Extract the (X, Y) coordinate from the center of the cell holding the provided text.  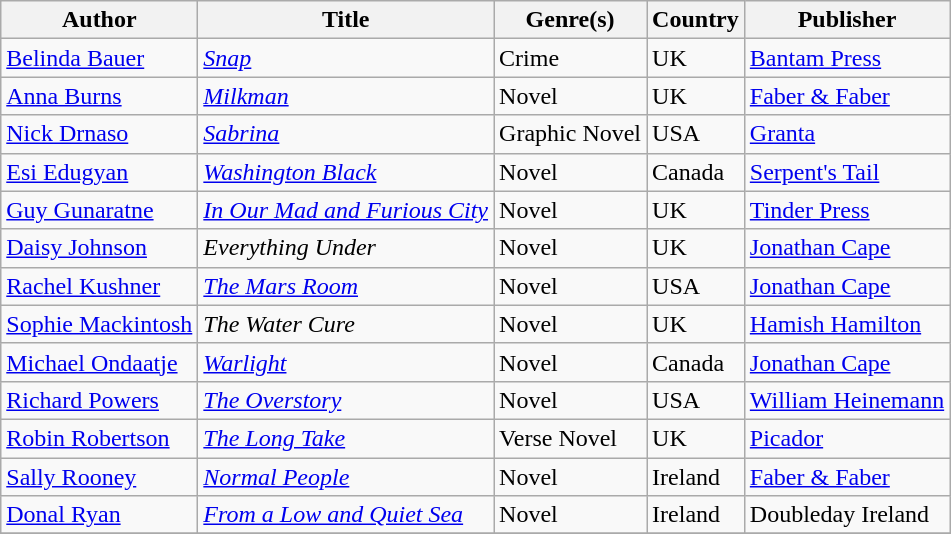
Serpent's Tail (846, 172)
Graphic Novel (570, 134)
The Overstory (346, 400)
Doubleday Ireland (846, 515)
Genre(s) (570, 20)
Verse Novel (570, 438)
Title (346, 20)
Milkman (346, 96)
Daisy Johnson (100, 248)
Warlight (346, 362)
Esi Edugyan (100, 172)
Anna Burns (100, 96)
William Heinemann (846, 400)
Belinda Bauer (100, 58)
Sophie Mackintosh (100, 324)
The Mars Room (346, 286)
Nick Drnaso (100, 134)
From a Low and Quiet Sea (346, 515)
Robin Robertson (100, 438)
Snap (346, 58)
Bantam Press (846, 58)
Hamish Hamilton (846, 324)
Tinder Press (846, 210)
Richard Powers (100, 400)
Granta (846, 134)
Donal Ryan (100, 515)
Guy Gunaratne (100, 210)
The Long Take (346, 438)
Washington Black (346, 172)
Sabrina (346, 134)
Michael Ondaatje (100, 362)
Normal People (346, 477)
Country (696, 20)
Author (100, 20)
Crime (570, 58)
Picador (846, 438)
Publisher (846, 20)
The Water Cure (346, 324)
Sally Rooney (100, 477)
Everything Under (346, 248)
Rachel Kushner (100, 286)
In Our Mad and Furious City (346, 210)
